Scan for the cell matching the given text and deliver its [x, y] coordinate at center. 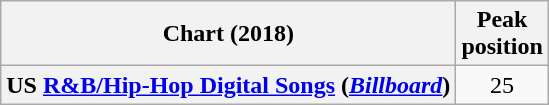
25 [502, 85]
Chart (2018) [228, 34]
US R&B/Hip-Hop Digital Songs (Billboard) [228, 85]
Peakposition [502, 34]
